From the cell containing the given text, extract its center point as [X, Y] coordinate. 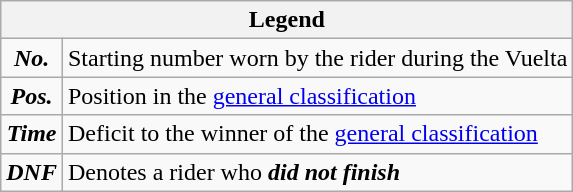
Denotes a rider who did not finish [317, 172]
Deficit to the winner of the general classification [317, 134]
No. [32, 58]
Legend [287, 20]
Starting number worn by the rider during the Vuelta [317, 58]
Position in the general classification [317, 96]
DNF [32, 172]
Time [32, 134]
Pos. [32, 96]
